Extract the [X, Y] coordinate from the center of the cell holding the provided text.  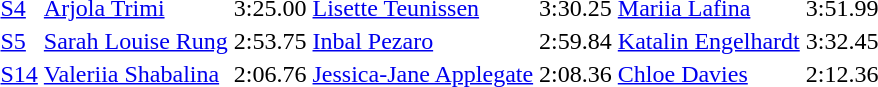
Sarah Louise Rung [136, 41]
Katalin Engelhardt [708, 41]
Inbal Pezaro [423, 41]
2:53.75 [270, 41]
2:59.84 [576, 41]
